Search for the cell housing the specified text and yield its [X, Y] center coordinate. 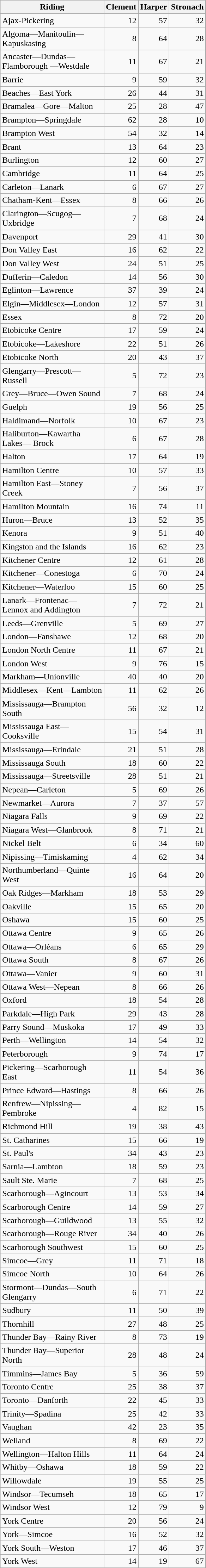
Mississauga—Erindale [52, 749]
70 [154, 573]
Welland [52, 1441]
Stronach [187, 7]
Barrie [52, 80]
Ottawa South [52, 960]
London North Centre [52, 650]
Eglinton—Lawrence [52, 290]
Scarborough—Rouge River [52, 1234]
St. Catharines [52, 1140]
St. Paul's [52, 1153]
Trinity—Spadina [52, 1414]
York South—Weston [52, 1548]
York West [52, 1561]
Burlington [52, 160]
Ottawa Centre [52, 933]
Sault Ste. Marie [52, 1180]
Stormont—Dundas—South Glengarry [52, 1292]
Windsor West [52, 1507]
Simcoe—Grey [52, 1261]
Harper [154, 7]
Dufferin—Caledon [52, 277]
Don Valley East [52, 250]
Ottawa West—Nepean [52, 987]
Markham—Unionville [52, 677]
Prince Edward—Hastings [52, 1090]
Davenport [52, 237]
Guelph [52, 407]
Peterborough [52, 1054]
Wellington—Halton Hills [52, 1454]
82 [154, 1108]
Ajax-Pickering [52, 20]
Whitby—Oshawa [52, 1467]
Niagara Falls [52, 816]
Scarborough Southwest [52, 1247]
Oxford [52, 1000]
York—Simcoe [52, 1534]
Renfrew—Nipissing—Pembroke [52, 1108]
49 [154, 1027]
Lanark—Frontenac—Lennox and Addington [52, 605]
Kenora [52, 533]
46 [154, 1548]
Middlesex—Kent—Lambton [52, 690]
Hamilton Centre [52, 470]
Scarborough—Agincourt [52, 1194]
York Centre [52, 1521]
London—Fanshawe [52, 636]
Nipissing—Timiskaming [52, 857]
Vaughan [52, 1427]
76 [154, 663]
Mississauga—Brampton South [52, 709]
Northumberland—Quinte West [52, 875]
Clement [121, 7]
Beaches—East York [52, 93]
Don Valley West [52, 263]
Richmond Hill [52, 1126]
Kingston and the Islands [52, 547]
Willowdale [52, 1481]
Halton [52, 457]
44 [154, 93]
Oak Ridges—Markham [52, 893]
Parry Sound—Muskoka [52, 1027]
Scarborough—Guildwood [52, 1220]
Haldimand—Norfolk [52, 420]
Carleton—Lanark [52, 187]
Kitchener Centre [52, 560]
Thunder Bay—Rainy River [52, 1337]
Simcoe North [52, 1274]
61 [154, 560]
Sudbury [52, 1310]
47 [187, 106]
Sarnia—Lambton [52, 1167]
Etobicoke Centre [52, 330]
Toronto—Danforth [52, 1400]
Niagara West—Glanbrook [52, 830]
41 [154, 237]
Glengarry—Prescott—Russell [52, 375]
Mississauga South [52, 763]
Windsor—Tecumseh [52, 1494]
73 [154, 1337]
50 [154, 1310]
Timmins—James Bay [52, 1373]
Oshawa [52, 920]
London West [52, 663]
Brampton—Springdale [52, 120]
Haliburton—Kawartha Lakes— Brock [52, 439]
Scarborough Centre [52, 1207]
Hamilton Mountain [52, 506]
Clarington—Scugog—Uxbridge [52, 218]
Huron—Bruce [52, 520]
Brant [52, 147]
45 [154, 1400]
Leeds—Grenville [52, 623]
Mississauga East—Cooksville [52, 731]
Nepean—Carleton [52, 790]
Oakville [52, 906]
Thunder Bay—Superior North [52, 1355]
Parkdale—High Park [52, 1014]
Etobicoke North [52, 357]
Cambridge [52, 173]
Grey—Bruce—Owen Sound [52, 393]
Brampton West [52, 133]
Essex [52, 317]
Kitchener—Conestoga [52, 573]
Nickel Belt [52, 843]
Mississauga—Streetsville [52, 776]
Bramalea—Gore—Malton [52, 106]
Ancaster—Dundas—Flamborough —Westdale [52, 61]
Hamilton East—Stoney Creek [52, 488]
Ottawa—Vanier [52, 973]
79 [154, 1507]
Algoma—Manitoulin—Kapuskasing [52, 39]
Perth—Wellington [52, 1040]
Chatham-Kent—Essex [52, 200]
Elgin—Middlesex—London [52, 304]
Toronto Centre [52, 1387]
Thornhill [52, 1324]
Etobicoke—Lakeshore [52, 344]
Newmarket—Aurora [52, 803]
Kitchener—Waterloo [52, 587]
Riding [52, 7]
Ottawa—Orléans [52, 947]
Pickering—Scarborough East [52, 1072]
